For the text-containing cell, return its midpoint in [x, y] coordinate format. 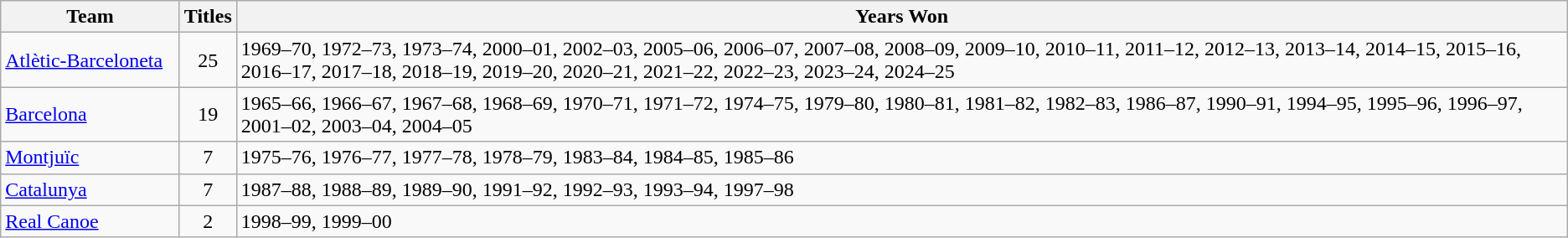
Atlètic-Barceloneta [90, 60]
Titles [208, 17]
Team [90, 17]
1987–88, 1988–89, 1989–90, 1991–92, 1992–93, 1993–94, 1997–98 [901, 189]
Barcelona [90, 114]
1975–76, 1976–77, 1977–78, 1978–79, 1983–84, 1984–85, 1985–86 [901, 158]
Catalunya [90, 189]
19 [208, 114]
Real Canoe [90, 221]
Years Won [901, 17]
25 [208, 60]
1998–99, 1999–00 [901, 221]
Montjuïc [90, 158]
2 [208, 221]
